Determine the (x, y) coordinate at the center of the cell enclosing the given text.  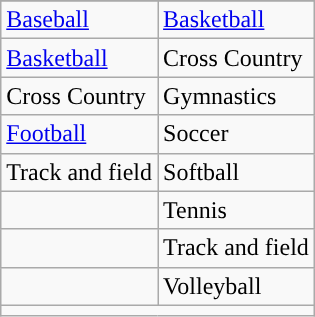
Volleyball (236, 286)
Softball (236, 172)
Gymnastics (236, 96)
Tennis (236, 210)
Football (80, 134)
Soccer (236, 134)
Baseball (80, 20)
